Pinpoint the cell where the given text exists, returning its [X, Y] midpoint coordinate. 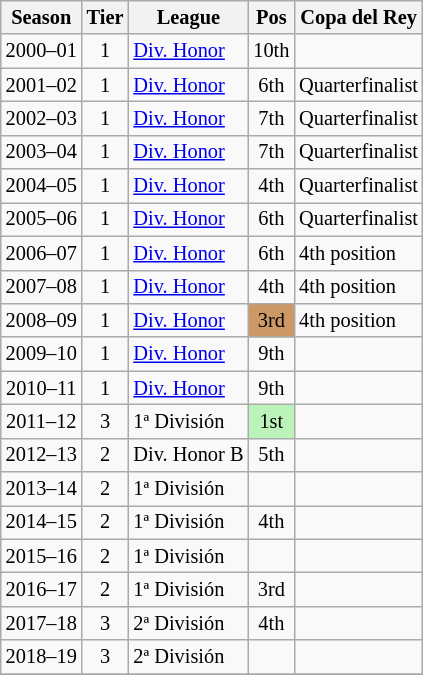
2008–09 [42, 320]
2001–02 [42, 85]
2004–05 [42, 186]
Pos [271, 17]
2013–14 [42, 489]
Div. Honor B [188, 455]
10th [271, 51]
5th [271, 455]
1st [271, 421]
2007–08 [42, 287]
2006–07 [42, 253]
League [188, 17]
2010–11 [42, 388]
2017–18 [42, 623]
2002–03 [42, 118]
2016–17 [42, 589]
2005–06 [42, 219]
2018–19 [42, 657]
2011–12 [42, 421]
2014–15 [42, 522]
2000–01 [42, 51]
2009–10 [42, 354]
2012–13 [42, 455]
Season [42, 17]
2015–16 [42, 556]
2003–04 [42, 152]
Copa del Rey [358, 17]
Tier [106, 17]
